Return the (X, Y) coordinate for the center point of the cell that contains the specified text.  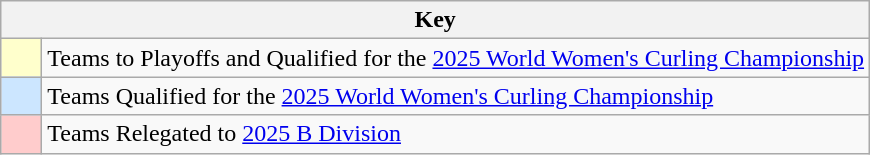
Key (436, 20)
Teams Relegated to 2025 B Division (456, 134)
Teams to Playoffs and Qualified for the 2025 World Women's Curling Championship (456, 58)
Teams Qualified for the 2025 World Women's Curling Championship (456, 96)
